Determine the (X, Y) coordinate at the center of the cell enclosing the given text.  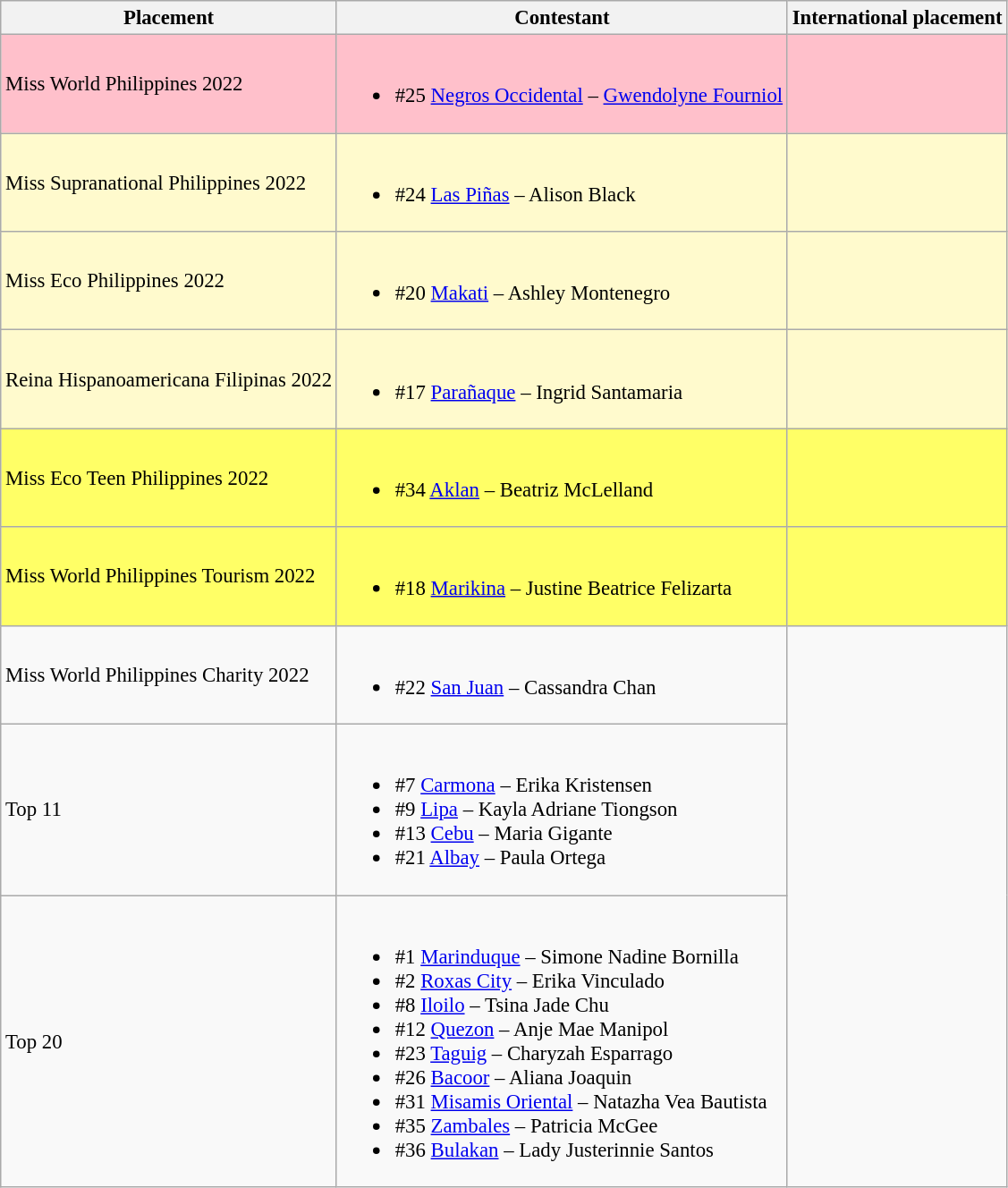
#17 Parañaque – Ingrid Santamaria (562, 379)
Placement (169, 18)
#7 Carmona – Erika Kristensen#9 Lipa – Kayla Adriane Tiongson#13 Cebu – Maria Gigante#21 Albay – Paula Ortega (562, 810)
#20 Makati – Ashley Montenegro (562, 281)
#34 Aklan – Beatriz McLelland (562, 478)
Miss World Philippines Tourism 2022 (169, 576)
Miss World Philippines 2022 (169, 84)
#24 Las Piñas – Alison Black (562, 182)
International placement (896, 18)
#18 Marikina – Justine Beatrice Felizarta (562, 576)
#22 San Juan – Cassandra Chan (562, 675)
Top 20 (169, 1041)
Miss Eco Philippines 2022 (169, 281)
Reina Hispanoamericana Filipinas 2022 (169, 379)
#25 Negros Occidental – Gwendolyne Fourniol (562, 84)
Miss World Philippines Charity 2022 (169, 675)
Contestant (562, 18)
Miss Supranational Philippines 2022 (169, 182)
Miss Eco Teen Philippines 2022 (169, 478)
Top 11 (169, 810)
